Identify which cell holds the provided text, then report its (X, Y) central coordinate. 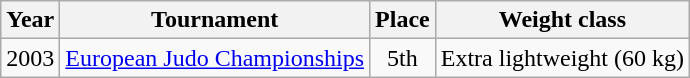
Tournament (215, 20)
Weight class (562, 20)
Extra lightweight (60 kg) (562, 58)
European Judo Championships (215, 58)
Place (403, 20)
5th (403, 58)
2003 (30, 58)
Year (30, 20)
